Return (X, Y) of the center of cell containing provided text 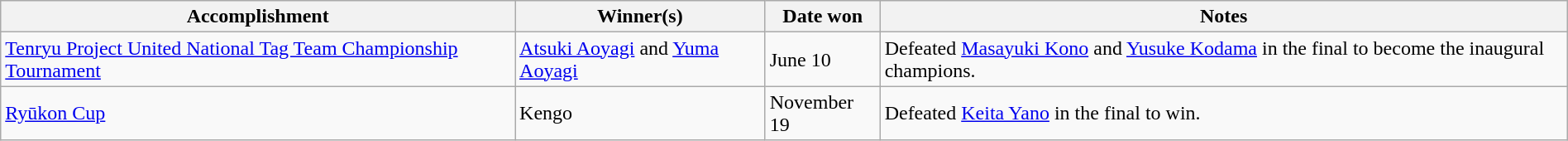
Defeated Masayuki Kono and Yusuke Kodama in the final to become the inaugural champions. (1224, 60)
Accomplishment (258, 17)
Date won (822, 17)
November 19 (822, 113)
Atsuki Aoyagi and Yuma Aoyagi (640, 60)
Defeated Keita Yano in the final to win. (1224, 113)
Ryūkon Cup (258, 113)
Tenryu Project United National Tag Team Championship Tournament (258, 60)
June 10 (822, 60)
Winner(s) (640, 17)
Notes (1224, 17)
Kengo (640, 113)
